Pinpoint the cell where the given text exists, returning its (X, Y) midpoint coordinate. 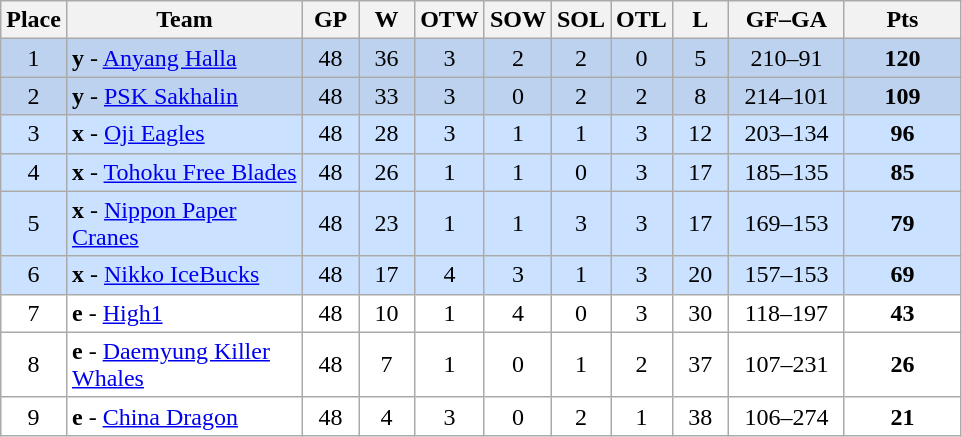
x - Oji Eagles (184, 134)
109 (902, 96)
69 (902, 275)
9 (34, 416)
37 (700, 364)
e - China Dragon (184, 416)
107–231 (786, 364)
106–274 (786, 416)
28 (387, 134)
SOW (518, 20)
L (700, 20)
y - Anyang Halla (184, 58)
157–153 (786, 275)
23 (387, 224)
x - Nikko IceBucks (184, 275)
214–101 (786, 96)
Pts (902, 20)
y - PSK Sakhalin (184, 96)
6 (34, 275)
203–134 (786, 134)
12 (700, 134)
Team (184, 20)
30 (700, 313)
20 (700, 275)
10 (387, 313)
GP (331, 20)
OTW (450, 20)
GF–GA (786, 20)
38 (700, 416)
33 (387, 96)
e - High1 (184, 313)
x - Tohoku Free Blades (184, 172)
185–135 (786, 172)
W (387, 20)
85 (902, 172)
120 (902, 58)
118–197 (786, 313)
Place (34, 20)
e - Daemyung Killer Whales (184, 364)
169–153 (786, 224)
79 (902, 224)
x - Nippon Paper Cranes (184, 224)
OTL (642, 20)
210–91 (786, 58)
21 (902, 416)
96 (902, 134)
43 (902, 313)
SOL (580, 20)
36 (387, 58)
